Locate the cell with the specified text and output its [X, Y] center coordinate. 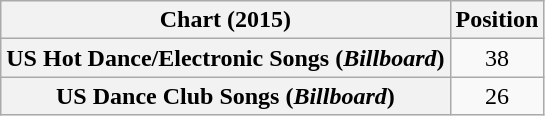
US Dance Club Songs (Billboard) [226, 96]
26 [497, 96]
Position [497, 20]
38 [497, 58]
Chart (2015) [226, 20]
US Hot Dance/Electronic Songs (Billboard) [226, 58]
